Capture the cell that displays the provided text and extract its (x, y) central coordinate. 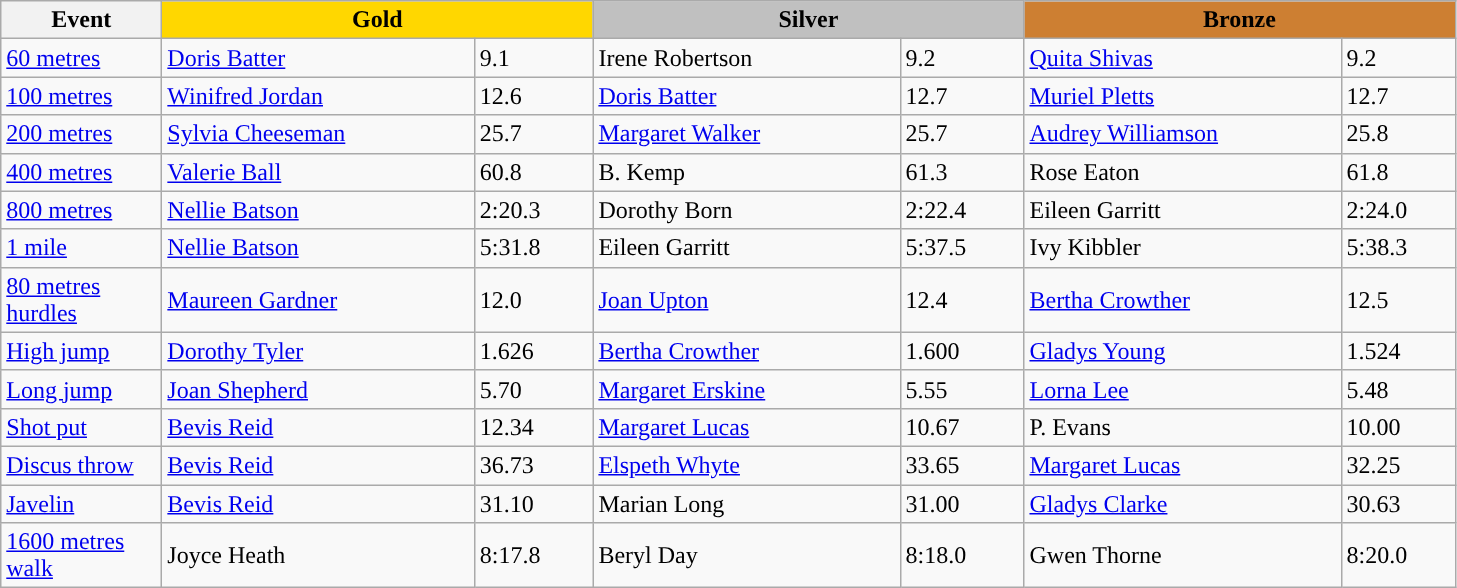
8:18.0 (962, 556)
Gwen Thorne (1182, 556)
12.34 (534, 427)
Elspeth Whyte (746, 465)
8:20.0 (1398, 556)
12.0 (534, 300)
Dorothy Born (746, 210)
33.65 (962, 465)
10.00 (1398, 427)
Joyce Heath (318, 556)
Dorothy Tyler (318, 351)
Irene Robertson (746, 58)
31.00 (962, 503)
Gladys Clarke (1182, 503)
31.10 (534, 503)
Javelin (82, 503)
5.70 (534, 389)
Quita Shivas (1182, 58)
P. Evans (1182, 427)
5:31.8 (534, 248)
Margaret Walker (746, 134)
61.3 (962, 172)
Valerie Ball (318, 172)
Maureen Gardner (318, 300)
Audrey Williamson (1182, 134)
Silver (808, 20)
1.626 (534, 351)
Lorna Lee (1182, 389)
5:38.3 (1398, 248)
30.63 (1398, 503)
1600 metres walk (82, 556)
25.8 (1398, 134)
Gold (378, 20)
Event (82, 20)
Gladys Young (1182, 351)
Muriel Pletts (1182, 96)
5.55 (962, 389)
Shot put (82, 427)
12.6 (534, 96)
32.25 (1398, 465)
2:24.0 (1398, 210)
1.600 (962, 351)
12.4 (962, 300)
400 metres (82, 172)
2:20.3 (534, 210)
2:22.4 (962, 210)
Marian Long (746, 503)
Joan Shepherd (318, 389)
800 metres (82, 210)
Rose Eaton (1182, 172)
1.524 (1398, 351)
12.5 (1398, 300)
Discus throw (82, 465)
5.48 (1398, 389)
60.8 (534, 172)
High jump (82, 351)
9.1 (534, 58)
Beryl Day (746, 556)
10.67 (962, 427)
B. Kemp (746, 172)
Margaret Erskine (746, 389)
8:17.8 (534, 556)
Sylvia Cheeseman (318, 134)
Bronze (1240, 20)
100 metres (82, 96)
5:37.5 (962, 248)
Long jump (82, 389)
61.8 (1398, 172)
Joan Upton (746, 300)
Winifred Jordan (318, 96)
Ivy Kibbler (1182, 248)
80 metres hurdles (82, 300)
1 mile (82, 248)
60 metres (82, 58)
200 metres (82, 134)
36.73 (534, 465)
